Return the [x, y] coordinate for the center point of the cell that contains the specified text.  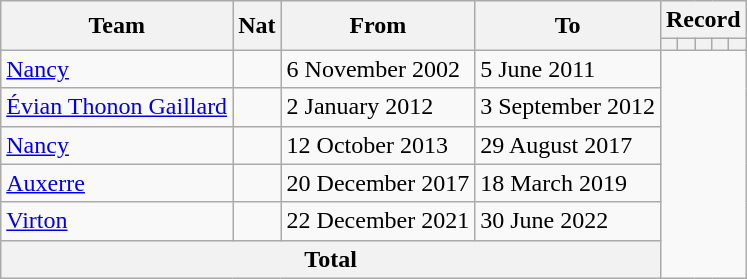
5 June 2011 [568, 69]
2 January 2012 [378, 107]
To [568, 26]
30 June 2022 [568, 221]
Total [331, 259]
Virton [117, 221]
6 November 2002 [378, 69]
Record [703, 20]
29 August 2017 [568, 145]
From [378, 26]
Auxerre [117, 183]
18 March 2019 [568, 183]
22 December 2021 [378, 221]
12 October 2013 [378, 145]
3 September 2012 [568, 107]
20 December 2017 [378, 183]
Évian Thonon Gaillard [117, 107]
Nat [257, 26]
Team [117, 26]
